Find where the given text appears and provide that cell's center as (X, Y) coordinate. 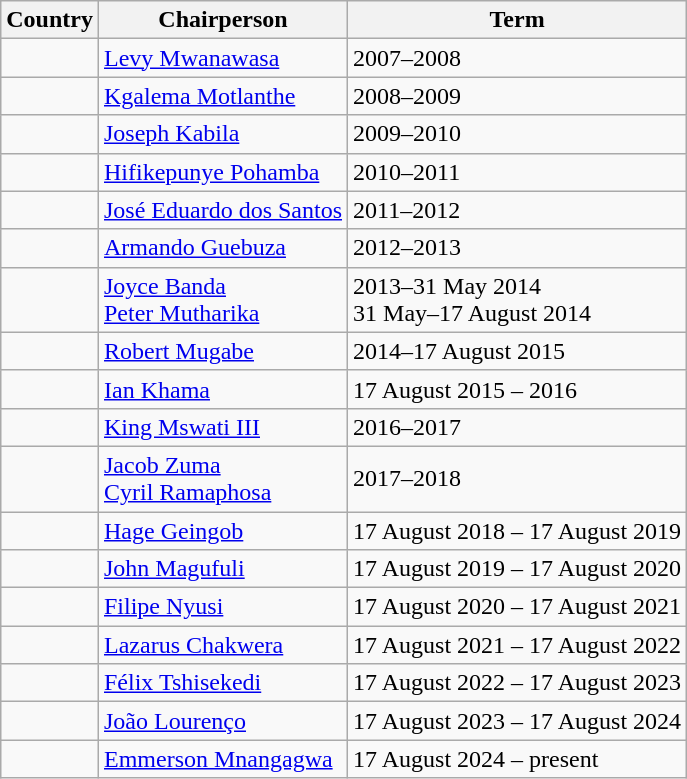
Robert Mugabe (222, 351)
Chairperson (222, 20)
17 August 2021 – 17 August 2022 (518, 645)
2009–2010 (518, 134)
Term (518, 20)
17 August 2015 – 2016 (518, 389)
2016–2017 (518, 427)
17 August 2020 – 17 August 2021 (518, 607)
Filipe Nyusi (222, 607)
Félix Tshisekedi (222, 683)
Ian Khama (222, 389)
King Mswati III (222, 427)
Levy Mwanawasa (222, 58)
17 August 2019 – 17 August 2020 (518, 569)
John Magufuli (222, 569)
17 August 2023 – 17 August 2024 (518, 721)
Jacob ZumaCyril Ramaphosa (222, 478)
2012–2013 (518, 248)
Country (50, 20)
2010–2011 (518, 172)
2008–2009 (518, 96)
Emmerson Mnangagwa (222, 759)
17 August 2018 – 17 August 2019 (518, 531)
17 August 2022 – 17 August 2023 (518, 683)
José Eduardo dos Santos (222, 210)
2007–2008 (518, 58)
Armando Guebuza (222, 248)
Lazarus Chakwera (222, 645)
João Lourenço (222, 721)
17 August 2024 – present (518, 759)
2011–2012 (518, 210)
2017–2018 (518, 478)
Joyce BandaPeter Mutharika (222, 300)
Joseph Kabila (222, 134)
2013–31 May 201431 May–17 August 2014 (518, 300)
Hifikepunye Pohamba (222, 172)
Kgalema Motlanthe (222, 96)
Hage Geingob (222, 531)
2014–17 August 2015 (518, 351)
